Provide the [x, y] coordinate of the cell's center where the given text is located.  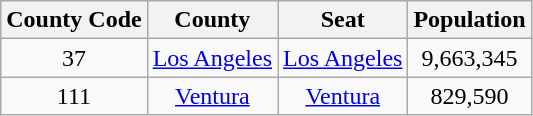
County Code [74, 20]
111 [74, 96]
9,663,345 [470, 58]
829,590 [470, 96]
Population [470, 20]
37 [74, 58]
Seat [343, 20]
County [212, 20]
